Determine the (X, Y) coordinate at the center of the cell enclosing the given text.  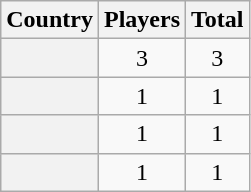
Country (50, 20)
Players (142, 20)
Total (218, 20)
